Extract the (X, Y) coordinate from the center of the cell holding the provided text.  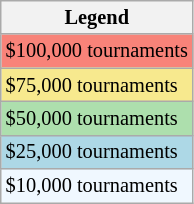
$75,000 tournaments (97, 85)
Legend (97, 17)
$50,000 tournaments (97, 118)
$25,000 tournaments (97, 152)
$100,000 tournaments (97, 51)
$10,000 tournaments (97, 186)
